Return the (X, Y) coordinate for the center point of the cell that contains the specified text.  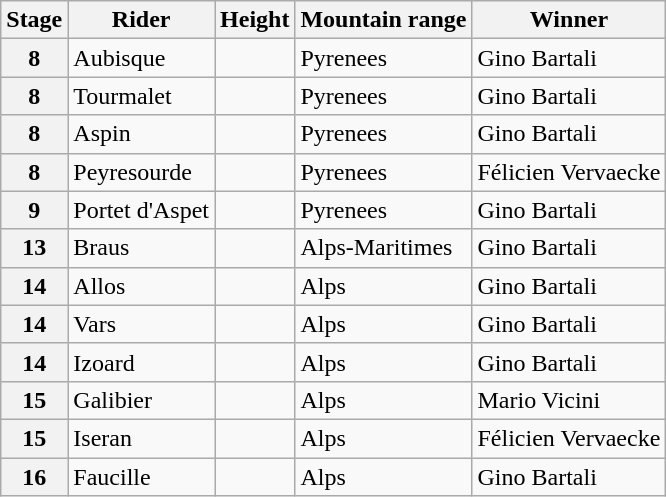
Braus (142, 248)
13 (34, 248)
Mario Vicini (569, 400)
Faucille (142, 477)
Portet d'Aspet (142, 210)
Iseran (142, 438)
16 (34, 477)
Vars (142, 324)
Allos (142, 286)
Stage (34, 20)
Tourmalet (142, 96)
Winner (569, 20)
9 (34, 210)
Alps-Maritimes (384, 248)
Rider (142, 20)
Mountain range (384, 20)
Galibier (142, 400)
Aspin (142, 134)
Izoard (142, 362)
Height (255, 20)
Peyresourde (142, 172)
Aubisque (142, 58)
